Scan for the cell matching the given text and deliver its [X, Y] coordinate at center. 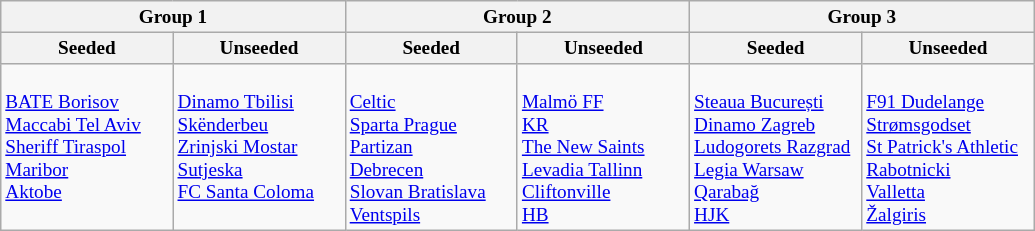
Group 2 [517, 17]
Dinamo Tbilisi Skënderbeu Zrinjski Mostar Sutjeska FC Santa Coloma [259, 148]
Celtic Sparta Prague Partizan Debrecen Slovan Bratislava Ventspils [431, 148]
F91 Dudelange Strømsgodset St Patrick's Athletic Rabotnicki Valletta Žalgiris [948, 148]
Steaua București Dinamo Zagreb Ludogorets Razgrad Legia Warsaw Qarabağ HJK [776, 148]
BATE Borisov Maccabi Tel Aviv Sheriff Tiraspol Maribor Aktobe [87, 148]
Malmö FF KR The New Saints Levadia Tallinn Cliftonville HB [603, 148]
Group 1 [173, 17]
Group 3 [862, 17]
